Pinpoint the cell where the given text exists, returning its [X, Y] midpoint coordinate. 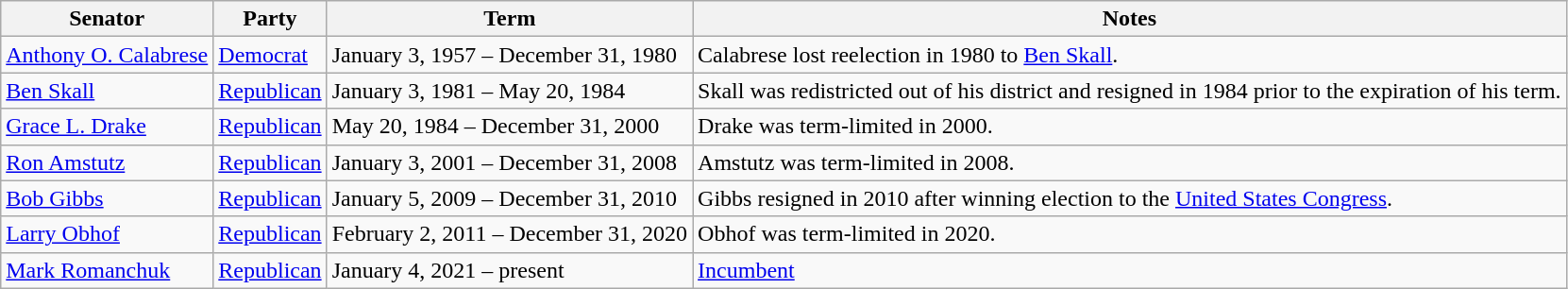
February 2, 2011 – December 31, 2020 [510, 234]
Calabrese lost reelection in 1980 to Ben Skall. [1130, 55]
January 5, 2009 – December 31, 2010 [510, 198]
Incumbent [1130, 270]
Obhof was term-limited in 2020. [1130, 234]
May 20, 1984 – December 31, 2000 [510, 127]
Grace L. Drake [108, 127]
Ben Skall [108, 91]
Bob Gibbs [108, 198]
Democrat [270, 55]
Notes [1130, 19]
Skall was redistricted out of his district and resigned in 1984 prior to the expiration of his term. [1130, 91]
January 4, 2021 – present [510, 270]
Ron Amstutz [108, 162]
Term [510, 19]
Larry Obhof [108, 234]
January 3, 1957 – December 31, 1980 [510, 55]
Amstutz was term-limited in 2008. [1130, 162]
Drake was term-limited in 2000. [1130, 127]
Gibbs resigned in 2010 after winning election to the United States Congress. [1130, 198]
January 3, 1981 – May 20, 1984 [510, 91]
Mark Romanchuk [108, 270]
Anthony O. Calabrese [108, 55]
Senator [108, 19]
Party [270, 19]
January 3, 2001 – December 31, 2008 [510, 162]
